Output the (x, y) coordinate of the center of the cell containing the given text.  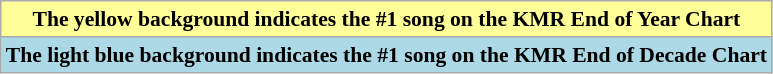
The light blue background indicates the #1 song on the KMR End of Decade Chart (386, 55)
The yellow background indicates the #1 song on the KMR End of Year Chart (386, 19)
